Scan for the cell matching the given text and deliver its [x, y] coordinate at center. 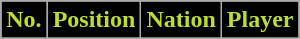
Nation [181, 20]
Position [94, 20]
No. [24, 20]
Player [260, 20]
